Extract the (X, Y) coordinate from the center of the cell holding the provided text.  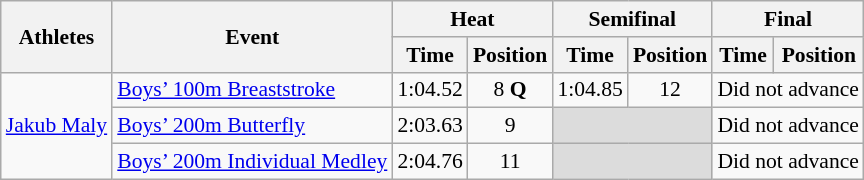
1:04.52 (430, 90)
2:03.63 (430, 126)
Final (788, 19)
Athletes (56, 36)
Event (252, 36)
Heat (472, 19)
Boys’ 200m Butterfly (252, 126)
12 (670, 90)
Boys’ 200m Individual Medley (252, 162)
11 (510, 162)
9 (510, 126)
Boys’ 100m Breaststroke (252, 90)
8 Q (510, 90)
Semifinal (632, 19)
2:04.76 (430, 162)
1:04.85 (590, 90)
Jakub Maly (56, 126)
